For the text-containing cell, return its midpoint in [X, Y] coordinate format. 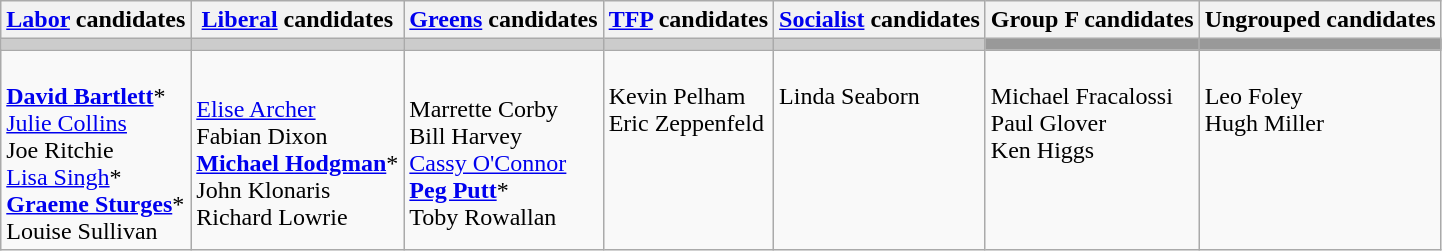
Linda Seaborn [880, 150]
Labor candidates [96, 20]
Leo Foley Hugh Miller [1320, 150]
Socialist candidates [880, 20]
Group F candidates [1092, 20]
Marrette Corby Bill Harvey Cassy O'Connor Peg Putt* Toby Rowallan [504, 150]
Elise Archer Fabian Dixon Michael Hodgman* John Klonaris Richard Lowrie [298, 150]
Ungrouped candidates [1320, 20]
Greens candidates [504, 20]
Liberal candidates [298, 20]
Kevin Pelham Eric Zeppenfeld [688, 150]
David Bartlett* Julie Collins Joe Ritchie Lisa Singh* Graeme Sturges* Louise Sullivan [96, 150]
TFP candidates [688, 20]
Michael Fracalossi Paul Glover Ken Higgs [1092, 150]
